Pinpoint the cell where the given text exists, returning its (x, y) midpoint coordinate. 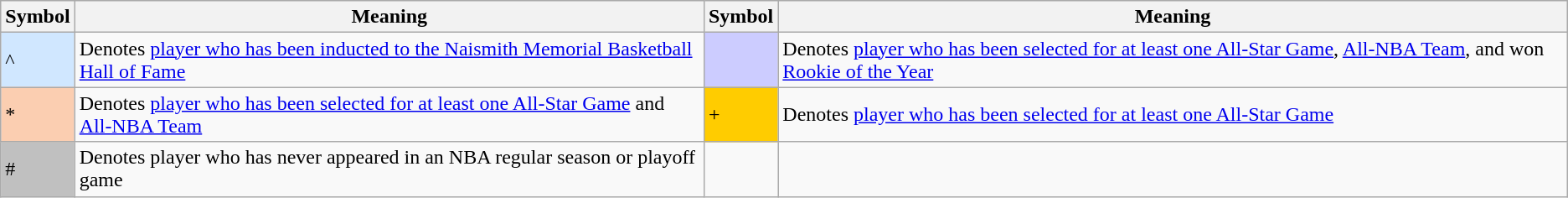
# (38, 169)
Denotes player who has never appeared in an NBA regular season or playoff game (389, 169)
Denotes player who has been selected for at least one All-Star Game (1173, 114)
Denotes player who has been selected for at least one All-Star Game and All-NBA Team (389, 114)
Denotes player who has been selected for at least one All-Star Game, All-NBA Team, and won Rookie of the Year (1173, 60)
* (38, 114)
Denotes player who has been inducted to the Naismith Memorial Basketball Hall of Fame (389, 60)
+ (740, 114)
^ (38, 60)
